Identify which cell holds the provided text, then report its (X, Y) central coordinate. 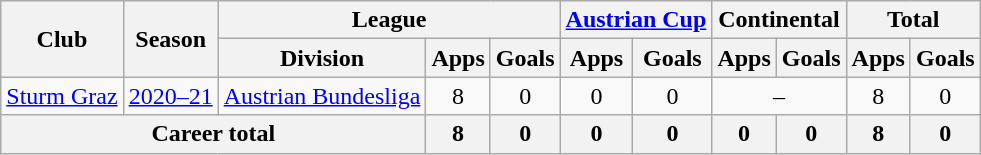
Club (62, 39)
Austrian Bundesliga (322, 96)
2020–21 (170, 96)
Austrian Cup (636, 20)
Season (170, 39)
– (779, 96)
Sturm Graz (62, 96)
Continental (779, 20)
League (389, 20)
Total (913, 20)
Division (322, 58)
Career total (214, 134)
